Identify which cell holds the provided text, then report its (x, y) central coordinate. 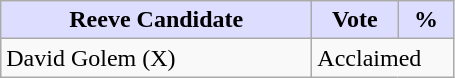
Acclaimed (383, 58)
% (426, 20)
David Golem (X) (156, 58)
Reeve Candidate (156, 20)
Vote (355, 20)
